Output the (X, Y) coordinate of the center of the cell containing the given text.  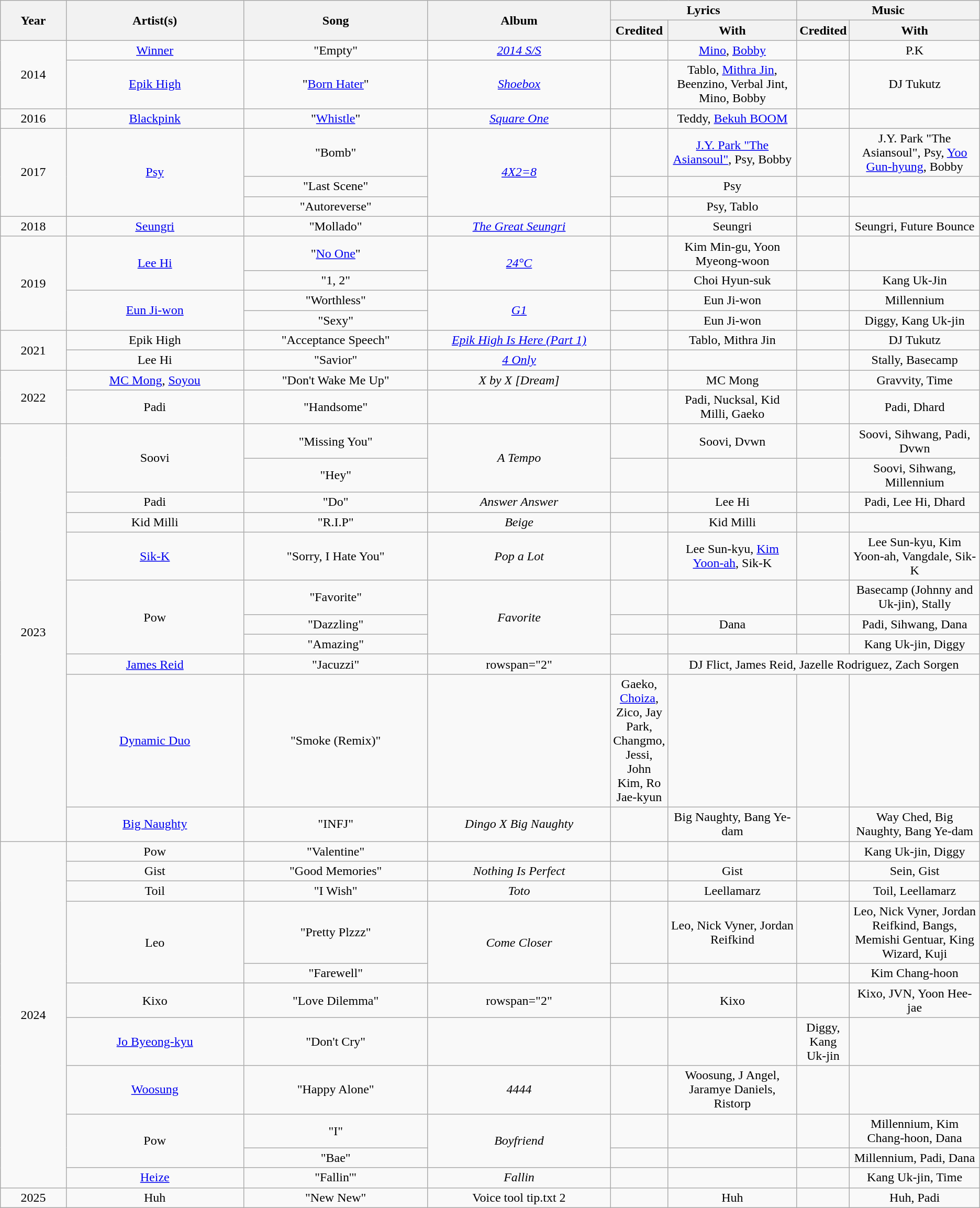
"Smoke (Remix)" (336, 740)
Psy, Tablo (732, 206)
Heize (155, 1178)
"Dazzling" (336, 624)
Nothing Is Perfect (519, 871)
Way Ched, Big Naughty, Bang Ye-dam (915, 824)
Woosung (155, 1090)
Padi, Sihwang, Dana (915, 624)
"Do" (336, 502)
"Favorite" (336, 597)
"Good Memories" (336, 871)
James Reid (155, 664)
Leo, Nick Vyner, Jordan Reifkind, Bangs, Memishi Gentuar, King Wizard, Kuji (915, 932)
Answer Answer (519, 502)
Winner (155, 50)
Blackpink (155, 118)
Millennium, Padi, Dana (915, 1158)
Teddy, Bekuh BOOM (732, 118)
Music (888, 10)
"Don't Wake Me Up" (336, 380)
Huh, Padi (915, 1198)
"Last Scene" (336, 186)
Beige (519, 522)
Choi Hyun-suk (732, 280)
"Sexy" (336, 320)
Come Closer (519, 943)
"Bomb" (336, 152)
2021 (34, 350)
Song (336, 20)
Lee Sun-kyu, Kim Yoon-ah, Vangdale, Sik-K (915, 556)
Dynamic Duo (155, 740)
"Autoreverse" (336, 206)
2016 (34, 118)
2022 (34, 397)
Jo Byeong-kyu (155, 1041)
"New New" (336, 1198)
2018 (34, 226)
2023 (34, 633)
G1 (519, 310)
Padi, Nucksal, Kid Milli, Gaeko (732, 407)
Leo, Nick Vyner, Jordan Reifkind (732, 932)
Toto (519, 891)
MC Mong, Soyou (155, 380)
Soovi (155, 458)
2014 S/S (519, 50)
"Don't Cry" (336, 1041)
Lyrics (704, 10)
Toil, Leellamarz (915, 891)
"I Wish" (336, 891)
Voice tool tip.txt 2 (519, 1198)
Stally, Basecamp (915, 360)
Kim Chang-hoon (915, 973)
"Handsome" (336, 407)
P.K (915, 50)
"1, 2" (336, 280)
Dana (732, 624)
Kixo, JVN, Yoon Hee-jae (915, 1000)
"No One" (336, 253)
Padi, Dhard (915, 407)
Big Naughty, Bang Ye-dam (732, 824)
2024 (34, 1014)
"Amazing" (336, 644)
4X2=8 (519, 172)
X by X [Dream] (519, 380)
Artist(s) (155, 20)
Leo (155, 943)
"Pretty Plzzz" (336, 932)
4 Only (519, 360)
2017 (34, 172)
Kang Uk-jin, Time (915, 1178)
"Hey" (336, 475)
"Acceptance Speech" (336, 340)
"Love Dilemma" (336, 1000)
Toil (155, 891)
"Empty" (336, 50)
Millennium (915, 300)
"Fallin'" (336, 1178)
The Great Seungri (519, 226)
"Farewell" (336, 973)
Millennium, Kim Chang-hoon, Dana (915, 1131)
Fallin (519, 1178)
Mino, Bobby (732, 50)
Square One (519, 118)
"Valentine" (336, 851)
Sein, Gist (915, 871)
J.Y. Park "The Asiansoul", Psy, Yoo Gun-hyung, Bobby (915, 152)
"Savior" (336, 360)
Big Naughty (155, 824)
Year (34, 20)
MC Mong (732, 380)
Lee Sun-kyu, Kim Yoon-ah, Sik-K (732, 556)
"Jacuzzi" (336, 664)
"Missing You" (336, 441)
Padi, Lee Hi, Dhard (915, 502)
Gaeko, Choiza, Zico, Jay Park, Changmo, Jessi, John Kim, Ro Jae-kyun (639, 740)
Epik High Is Here (Part 1) (519, 340)
"Whistle" (336, 118)
J.Y. Park "The Asiansoul", Psy, Bobby (732, 152)
Soovi, Sihwang, Millennium (915, 475)
Gravvity, Time (915, 380)
Basecamp (Johnny and Uk-jin), Stally (915, 597)
24°C (519, 263)
"Happy Alone" (336, 1090)
Dingo X Big Naughty (519, 824)
Sik-K (155, 556)
Album (519, 20)
Soovi, Dvwn (732, 441)
2025 (34, 1198)
"Born Hater" (336, 84)
Soovi, Sihwang, Padi, Dvwn (915, 441)
"Mollado" (336, 226)
Tablo, Mithra Jin (732, 340)
Favorite (519, 617)
"I" (336, 1131)
Pop a Lot (519, 556)
"INFJ" (336, 824)
Tablo, Mithra Jin, Beenzino, Verbal Jint, Mino, Bobby (732, 84)
Boyfriend (519, 1140)
Kang Uk-Jin (915, 280)
2019 (34, 283)
"Worthless" (336, 300)
Shoebox (519, 84)
2014 (34, 74)
"Bae" (336, 1158)
"Sorry, I Hate You" (336, 556)
"R.I.P" (336, 522)
Kim Min-gu, Yoon Myeong-woon (732, 253)
4444 (519, 1090)
A Tempo (519, 458)
Leellamarz (732, 891)
Seungri, Future Bounce (915, 226)
Woosung, J Angel, Jaramye Daniels, Ristorp (732, 1090)
DJ Flict, James Reid, Jazelle Rodriguez, Zach Sorgen (824, 664)
